Pinpoint the cell where the given text exists, returning its [X, Y] midpoint coordinate. 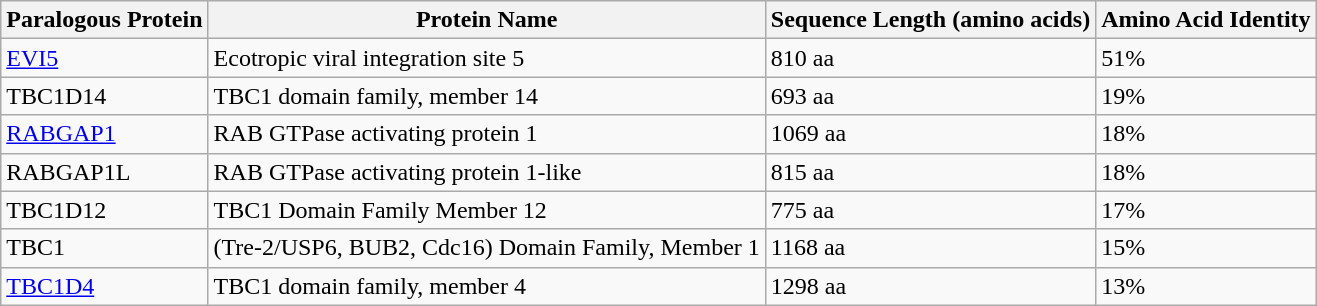
RAB GTPase activating protein 1-like [486, 172]
1298 aa [930, 286]
RABGAP1 [104, 134]
1069 aa [930, 134]
TBC1 Domain Family Member 12 [486, 210]
15% [1206, 248]
815 aa [930, 172]
693 aa [930, 96]
19% [1206, 96]
Protein Name [486, 20]
TBC1 domain family, member 14 [486, 96]
TBC1 domain family, member 4 [486, 286]
17% [1206, 210]
1168 aa [930, 248]
TBC1D4 [104, 286]
(Tre-2/USP6, BUB2, Cdc16) Domain Family, Member 1 [486, 248]
13% [1206, 286]
TBC1D14 [104, 96]
810 aa [930, 58]
Amino Acid Identity [1206, 20]
Paralogous Protein [104, 20]
Sequence Length (amino acids) [930, 20]
RABGAP1L [104, 172]
Ecotropic viral integration site 5 [486, 58]
RAB GTPase activating protein 1 [486, 134]
EVI5 [104, 58]
TBC1 [104, 248]
775 aa [930, 210]
TBC1D12 [104, 210]
51% [1206, 58]
